Return (x, y) of the center of cell containing provided text 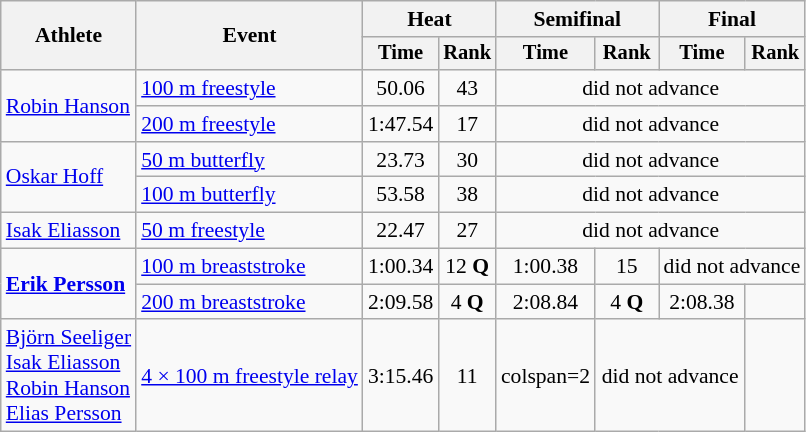
30 (467, 160)
100 m breaststroke (250, 267)
Athlete (68, 36)
17 (467, 124)
Semifinal (578, 19)
43 (467, 88)
15 (627, 267)
100 m butterfly (250, 195)
Robin Hanson (68, 106)
23.73 (400, 160)
22.47 (400, 231)
2:08.38 (702, 302)
50 m freestyle (250, 231)
100 m freestyle (250, 88)
1:00.38 (546, 267)
Final (732, 19)
2:09.58 (400, 302)
Björn SeeligerIsak EliassonRobin Hanson Elias Persson (68, 376)
53.58 (400, 195)
3:15.46 (400, 376)
2:08.84 (546, 302)
Oskar Hoff (68, 178)
12 Q (467, 267)
1:47.54 (400, 124)
Event (250, 36)
50.06 (400, 88)
50 m butterfly (250, 160)
Erik Persson (68, 284)
4 × 100 m freestyle relay (250, 376)
200 m breaststroke (250, 302)
Isak Eliasson (68, 231)
Heat (430, 19)
colspan=2 (546, 376)
27 (467, 231)
200 m freestyle (250, 124)
38 (467, 195)
11 (467, 376)
1:00.34 (400, 267)
